Search for the cell housing the specified text and yield its (X, Y) center coordinate. 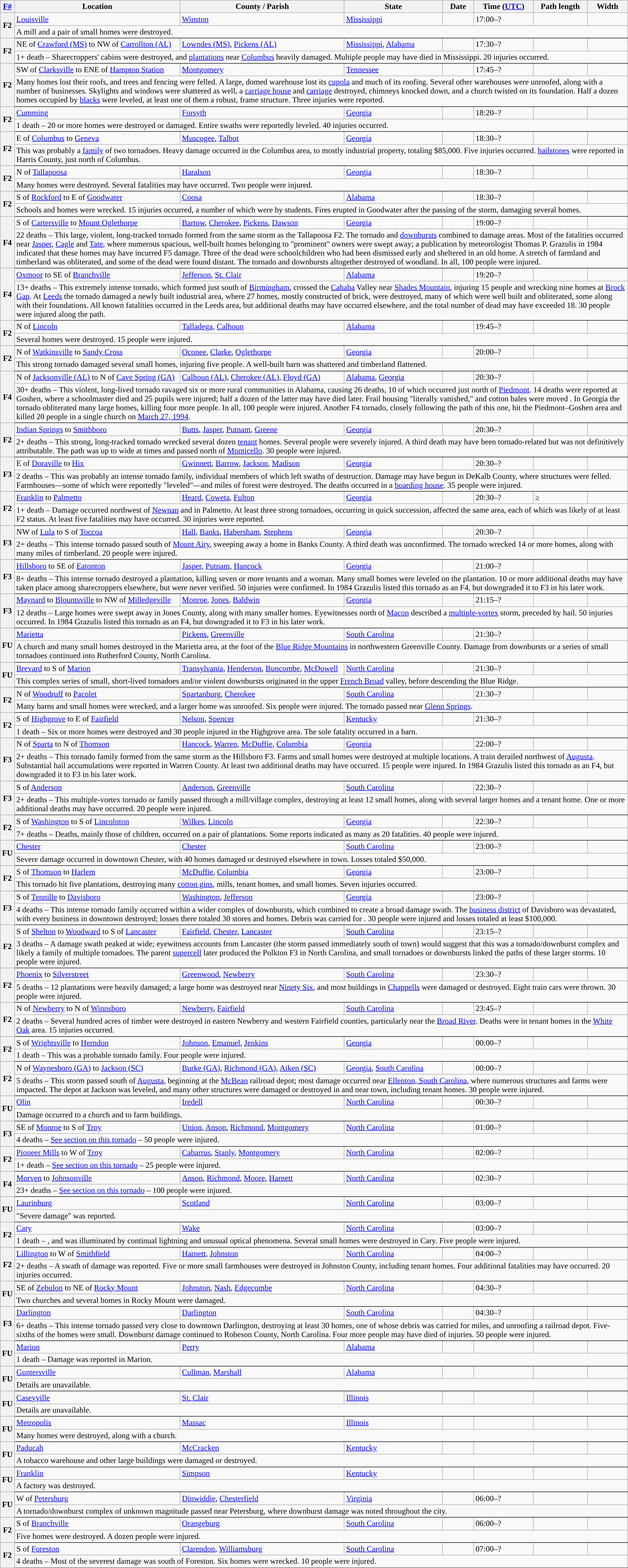
Butts, Jasper, Putnam, Greene (262, 429)
Width (607, 7)
Calhoun (AL), Cherokee (AL), Floyd (GA) (262, 377)
19:00–? (503, 223)
Pioneer Mills to W of Troy (97, 1152)
NW of Lula to S of Toccoa (97, 532)
19:45–? (503, 327)
SE of Zebulon to NE of Rocky Mount (97, 1288)
A factory was destroyed. (321, 1486)
Wake (262, 1228)
Montgomery (262, 70)
Marion (97, 1347)
N of Lincoln (97, 327)
Many barns and small homes were wrecked, and a larger home was unroofed. Six people were injured. The tornado passed near Glenn Springs. (321, 706)
McCracken (262, 1448)
21:15–? (503, 600)
Johnston, Nash, Edgecombe (262, 1288)
Cary (97, 1228)
Many homes were destroyed, along with a church. (321, 1435)
St. Clair (262, 1397)
Olin (97, 1102)
Anson, Richmond, Moore, Harnett (262, 1178)
Franklin to Palmetto (97, 498)
S of Highgrove to E of Fairfield (97, 719)
Hancock, Warren, McDuffie, Columbia (262, 744)
Hall, Banks, Habersham, Stephens (262, 532)
County / Parish (262, 7)
Path length (560, 7)
E of Doraville to Hix (97, 463)
N of Woodruff to Pacolet (97, 694)
Oxmoor to SE of Branchville (97, 275)
04:00–? (503, 1254)
Harnett, Johnston (262, 1254)
Muscogee, Talbot (262, 138)
Cullman, Marshall (262, 1372)
17:00–? (503, 19)
Simpson (262, 1473)
State (393, 7)
N of Waynesboro (GA) to Jackson (SC) (97, 1068)
Gwinnett, Barrow, Jackson, Madison (262, 463)
Tennessee (393, 70)
17:45–? (503, 70)
Jasper, Putnam, Hancock (262, 566)
Location (97, 7)
Scotland (262, 1203)
00:30–? (503, 1102)
Severe damage occurred in downtown Chester, with 40 homes damaged or destroyed elsewhere in town. Losses totaled $50,000. (321, 859)
23:30–? (503, 974)
Forsyth (262, 113)
23:45–? (503, 1009)
Talladega, Calhoun (262, 327)
18:20–? (503, 113)
Johnson, Emanuel, Jenkins (262, 1043)
S of Cartersville to Mount Oglethorpe (97, 223)
1 death – Six or more homes were destroyed and 30 people injured in the Highgrove area. The sole fatality occurred in a barn. (321, 731)
Mississippi (393, 19)
N of Tallapoosa (97, 172)
NE of Crawford (MS) to NW of Carrollton (AL) (97, 44)
"Severe damage" was reported. (321, 1216)
1 death – This was a probable tornado family. Four people were injured. (321, 1055)
S of Tennille to Davisboro (97, 897)
Monroe, Jones, Baldwin (262, 600)
Fairfield, Chester, Lancaster (262, 931)
W of Petersburg (97, 1498)
Bartow, Cherokee, Pickens, Dawson (262, 223)
Nelson, Spencer (262, 719)
Massac (262, 1423)
1 death – Damage was reported in Marion. (321, 1360)
Iredell (262, 1102)
McDuffie, Columbia (262, 872)
Five homes were destroyed. A dozen people were injured. (321, 1536)
1 death – 20 or more homes were destroyed or damaged. Entire swaths were reportedly leveled. 40 injuries occurred. (321, 125)
Caseyville (97, 1397)
Anderson, Greenville (262, 787)
02:30–? (503, 1178)
Greenwood, Newberry (262, 974)
Hillsboro to SE of Eatonton (97, 566)
Lillington to W of Smithfield (97, 1254)
S of Wrightsville to Herndon (97, 1043)
S of Anderson (97, 787)
Cumming (97, 113)
Franklin (97, 1473)
Coosa (262, 197)
Washington, Jefferson (262, 897)
N of Watkinsville to Sandy Cross (97, 352)
Several homes were destroyed. 15 people were injured. (321, 339)
SW of Clarksville to ENE of Hampton Station (97, 70)
Heard, Coweta, Fulton (262, 498)
A tobacco warehouse and other large buildings were damaged or destroyed. (321, 1461)
Oconee, Clarke, Oglethorpe (262, 352)
Many homes were destroyed. Several fatalities may have occurred. Two people were injured. (321, 185)
S of Shelton to Woodward to S of Lancaster (97, 931)
Laurinburg (97, 1203)
Cabarrus, Stanly, Montgomery (262, 1152)
23:15–? (503, 931)
Louisville (97, 19)
A mill and a pair of small homes were destroyed. (321, 32)
S of Branchville (97, 1524)
N of Jacksonville (AL) to N of Cave Spring (GA) (97, 377)
4 deaths – See section on this tornado – 50 people were injured. (321, 1140)
20:00–? (503, 352)
Time (UTC) (503, 7)
22:00–? (503, 744)
Damage occurred to a church and to farm buildings. (321, 1115)
Virginia (393, 1498)
SE of Monroe to S of Troy (97, 1127)
Orangeburg (262, 1524)
Jefferson, St. Clair (262, 275)
Transylvania, Henderson, Buncombe, McDowell (262, 668)
Mississippi, Alabama (393, 44)
Paducah (97, 1448)
This strong tornado damaged several small homes, injuring five people. A well-built barn was shattered and timberland flattened. (321, 364)
Union, Anson, Richmond, Montgomery (262, 1127)
N of Sparta to N of Thomson (97, 744)
Metropolis (97, 1423)
Burke (GA), Richmond (GA), Aiken (SC) (262, 1068)
Perry (262, 1347)
Clarendon, Williamsburg (262, 1549)
Haralson (262, 172)
Phoenix to Silverstreet (97, 974)
E of Columbus to Geneva (97, 138)
Brevard to S of Marion (97, 668)
Morven to Johnsonville (97, 1178)
21:00–? (503, 566)
Newberry, Fairfield (262, 1009)
Dinwiddie, Chesterfield (262, 1498)
Indian Springs to Smithboro (97, 429)
Georgia, South Carolina (393, 1068)
Spartanburg, Cherokee (262, 694)
Pickens, Greenville (262, 634)
N of Newberry to N of Winnsboro (97, 1009)
02:00–? (503, 1152)
19:20–? (503, 275)
A tornado/downburst complex of unknown magnitude passed near Petersburg, where downburst damage was noted throughout the city. (321, 1511)
Wilkes, Lincoln (262, 821)
S of Foreston (97, 1549)
17:30–? (503, 44)
Alabama, Georgia (393, 377)
1+ death – See section on this tornado – 25 people were injured. (321, 1165)
≥ (560, 498)
01:00–? (503, 1127)
This tornado hit five plantations, destroying many cotton gins, mills, tenant homes, and small homes. Seven injuries occurred. (321, 884)
Maynard to Blountsville to NW of Milledgeville (97, 600)
Date (458, 7)
Winston (262, 19)
S of Thomson to Harlem (97, 872)
Guntersville (97, 1372)
Lowndes (MS), Pickens (AL) (262, 44)
07:00–? (503, 1549)
S of Rockford to E of Goodwater (97, 197)
F# (7, 7)
S of Washington to S of Lincolnton (97, 821)
4 deaths – Most of the severest damage was south of Foreston. Six homes were wrecked. 10 people were injured. (321, 1561)
Two churches and several homes in Rocky Mount were damaged. (321, 1300)
Marietta (97, 634)
23+ deaths – See section on this tornado – 100 people were injured. (321, 1190)
